Search for the cell housing the specified text and yield its (x, y) center coordinate. 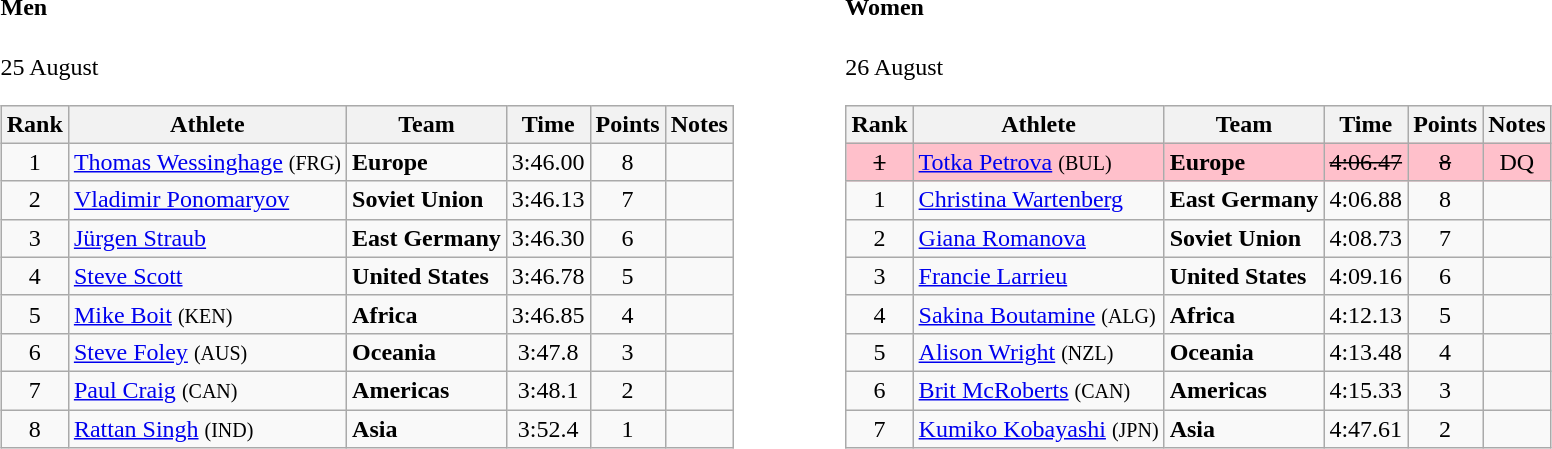
Steve Foley (AUS) (207, 352)
Paul Craig (CAN) (207, 390)
3:46.13 (548, 200)
4:47.61 (1366, 429)
4:12.13 (1366, 314)
Rattan Singh (IND) (207, 429)
3:52.4 (548, 429)
4:06.88 (1366, 200)
Thomas Wessinghage (FRG) (207, 162)
Mike Boit (KEN) (207, 314)
4:08.73 (1366, 238)
DQ (1517, 162)
Jürgen Straub (207, 238)
Alison Wright (NZL) (1038, 352)
3:46.00 (548, 162)
3:46.78 (548, 276)
Vladimir Ponomaryov (207, 200)
4:06.47 (1366, 162)
3:48.1 (548, 390)
4:15.33 (1366, 390)
Giana Romanova (1038, 238)
Christina Wartenberg (1038, 200)
4:13.48 (1366, 352)
Sakina Boutamine (ALG) (1038, 314)
3:46.85 (548, 314)
Francie Larrieu (1038, 276)
3:47.8 (548, 352)
3:46.30 (548, 238)
Steve Scott (207, 276)
Totka Petrova (BUL) (1038, 162)
Brit McRoberts (CAN) (1038, 390)
Kumiko Kobayashi (JPN) (1038, 429)
4:09.16 (1366, 276)
